Extract the [x, y] coordinate from the center of the cell holding the provided text.  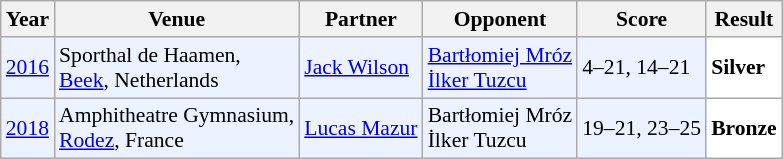
Jack Wilson [360, 68]
Sporthal de Haamen,Beek, Netherlands [176, 68]
2016 [28, 68]
19–21, 23–25 [642, 128]
Bronze [744, 128]
Venue [176, 19]
4–21, 14–21 [642, 68]
Year [28, 19]
Partner [360, 19]
Silver [744, 68]
Amphitheatre Gymnasium,Rodez, France [176, 128]
Lucas Mazur [360, 128]
Score [642, 19]
Opponent [500, 19]
Result [744, 19]
2018 [28, 128]
